Return the (x, y) coordinate for the center point of the cell that contains the specified text.  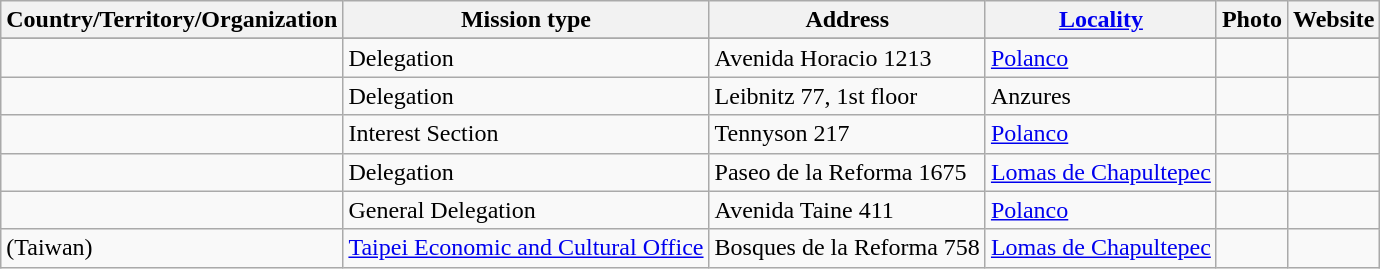
Photo (1252, 20)
Leibnitz 77, 1st floor (847, 96)
Interest Section (526, 134)
Paseo de la Reforma 1675 (847, 172)
Country/Territory/Organization (172, 20)
Anzures (1100, 96)
Avenida Taine 411 (847, 210)
Taipei Economic and Cultural Office (526, 248)
Avenida Horacio 1213 (847, 58)
Website (1333, 20)
(Taiwan) (172, 248)
Mission type (526, 20)
Tennyson 217 (847, 134)
General Delegation (526, 210)
Bosques de la Reforma 758 (847, 248)
Locality (1100, 20)
Address (847, 20)
